Provide the [X, Y] coordinate of the cell's center where the given text is located.  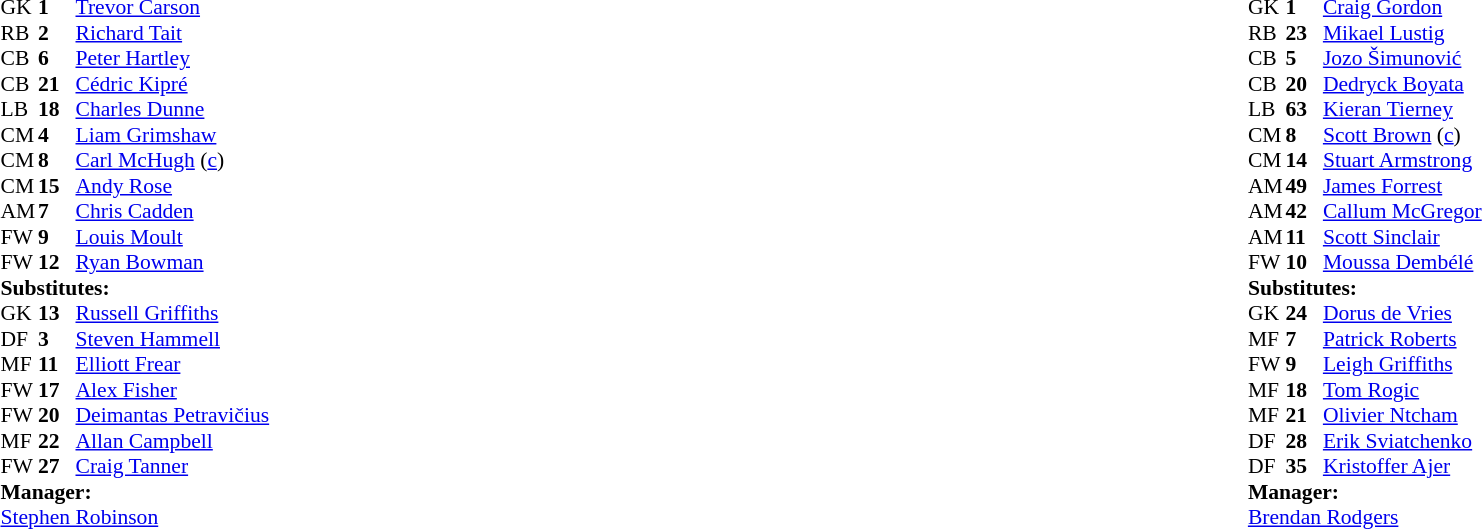
15 [57, 186]
5 [1304, 59]
Carl McHugh (c) [173, 161]
Scott Brown (c) [1402, 135]
Jozo Šimunović [1402, 59]
Russell Griffiths [173, 313]
Allan Campbell [173, 441]
Dedryck Boyata [1402, 84]
42 [1304, 211]
13 [57, 313]
28 [1304, 441]
Ryan Bowman [173, 263]
Kristoffer Ajer [1402, 467]
Elliott Frear [173, 365]
24 [1304, 313]
Dorus de Vries [1402, 313]
4 [57, 135]
Peter Hartley [173, 59]
Louis Moult [173, 237]
Cédric Kipré [173, 84]
49 [1304, 186]
Steven Hammell [173, 339]
Charles Dunne [173, 109]
3 [57, 339]
Leigh Griffiths [1402, 365]
35 [1304, 467]
12 [57, 263]
17 [57, 390]
Tom Rogic [1402, 390]
Andy Rose [173, 186]
James Forrest [1402, 186]
Moussa Dembélé [1402, 263]
Patrick Roberts [1402, 339]
Mikael Lustig [1402, 33]
Richard Tait [173, 33]
Deimantas Petravičius [173, 415]
6 [57, 59]
Craig Tanner [173, 467]
10 [1304, 263]
Olivier Ntcham [1402, 415]
Alex Fisher [173, 390]
27 [57, 467]
Kieran Tierney [1402, 109]
22 [57, 441]
63 [1304, 109]
Callum McGregor [1402, 211]
2 [57, 33]
Erik Sviatchenko [1402, 441]
Stuart Armstrong [1402, 161]
Liam Grimshaw [173, 135]
23 [1304, 33]
Scott Sinclair [1402, 237]
Chris Cadden [173, 211]
14 [1304, 161]
